For the text-containing cell, return its midpoint in [x, y] coordinate format. 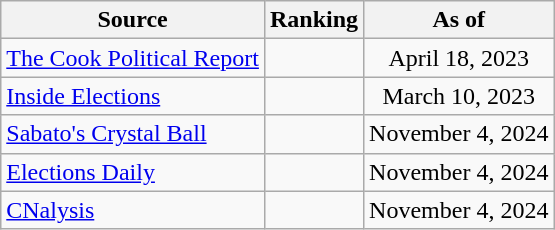
CNalysis [133, 210]
April 18, 2023 [459, 58]
Inside Elections [133, 96]
Ranking [314, 20]
The Cook Political Report [133, 58]
March 10, 2023 [459, 96]
Elections Daily [133, 172]
Source [133, 20]
As of [459, 20]
Sabato's Crystal Ball [133, 134]
